Locate the cell with the specified text and output its [X, Y] center coordinate. 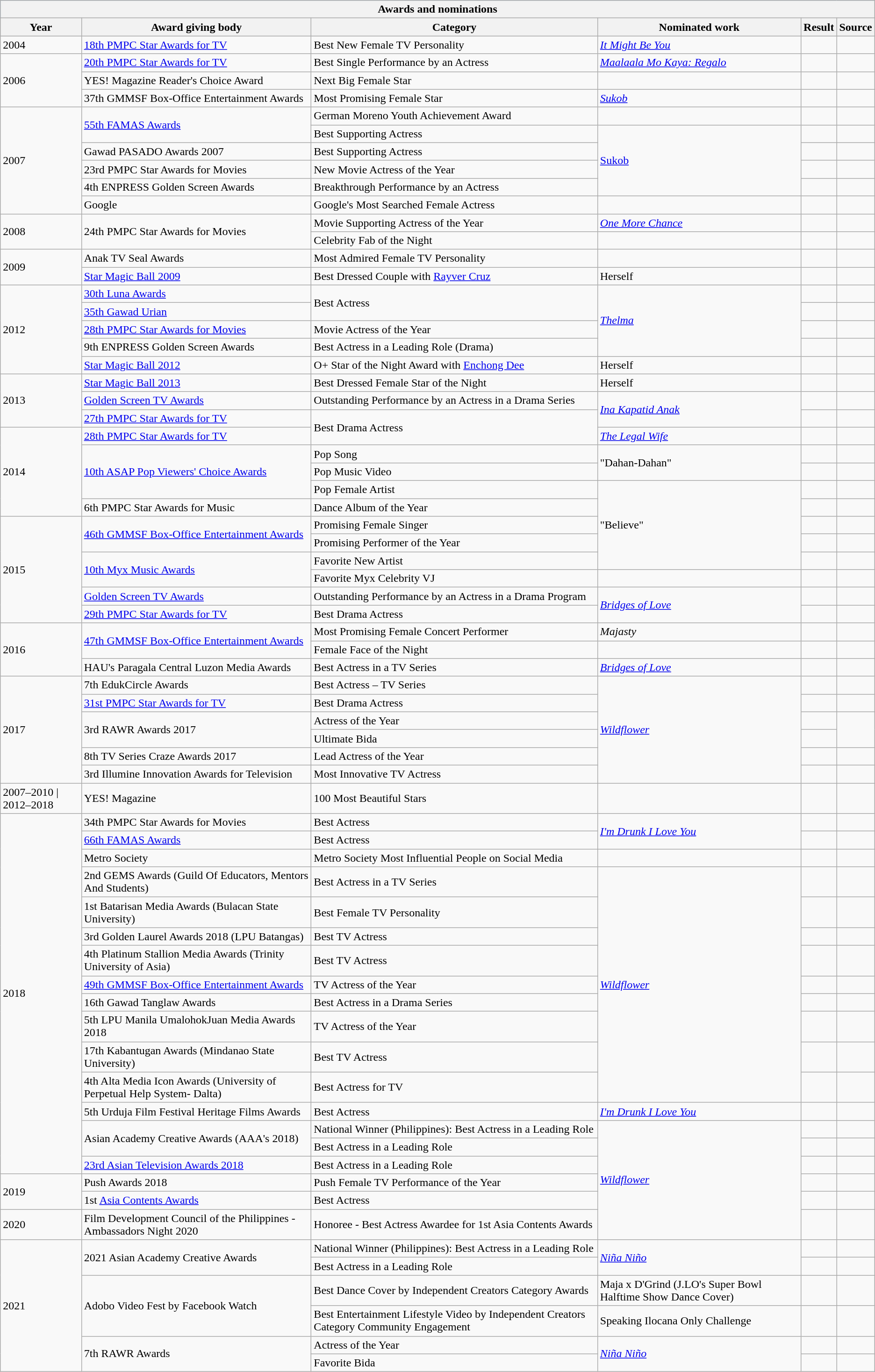
2009 [41, 267]
Most Promising Female Concert Performer [454, 632]
28th PMPC Star Awards for TV [196, 436]
23rd Asian Television Awards 2018 [196, 1165]
Thelma [699, 321]
100 Most Beautiful Stars [454, 798]
2nd GEMS Awards (Guild Of Educators, Mentors And Students) [196, 882]
Best Entertainment Lifestyle Video by Independent Creators Category Community Engagement [454, 1321]
Nominated work [699, 27]
Category [454, 27]
Majasty [699, 632]
"Dahan-Dahan" [699, 463]
Star Magic Ball 2009 [196, 276]
Most Innovative TV Actress [454, 774]
2007–2010 | 2012–2018 [41, 798]
Promising Performer of the Year [454, 543]
Speaking Ilocana Only Challenge [699, 1321]
2021 [41, 1306]
Result [819, 27]
Metro Society [196, 858]
Source [855, 27]
One More Chance [699, 223]
Star Magic Ball 2012 [196, 365]
Year [41, 27]
30th Luna Awards [196, 294]
2008 [41, 232]
2012 [41, 329]
9th ENPRESS Golden Screen Awards [196, 347]
35th Gawad Urian [196, 312]
2014 [41, 472]
Outstanding Performance by an Actress in a Drama Program [454, 596]
Best Dance Cover by Independent Creators Category Awards [454, 1291]
Award giving body [196, 27]
Push Female TV Performance of the Year [454, 1183]
4th ENPRESS Golden Screen Awards [196, 187]
5th LPU Manila UmalohokJuan Media Awards 2018 [196, 1026]
23rd PMPC Star Awards for Movies [196, 169]
Favorite Myx Celebrity VJ [454, 579]
28th PMPC Star Awards for Movies [196, 329]
2006 [41, 80]
Favorite Bida [454, 1363]
Pop Music Video [454, 472]
2019 [41, 1192]
27th PMPC Star Awards for TV [196, 418]
Favorite New Artist [454, 561]
Push Awards 2018 [196, 1183]
Best Dressed Female Star of the Night [454, 383]
18th PMPC Star Awards for TV [196, 45]
O+ Star of the Night Award with Enchong Dee [454, 365]
Awards and nominations [437, 9]
2004 [41, 45]
Breakthrough Performance by an Actress [454, 187]
7th RAWR Awards [196, 1354]
Ina Kapatid Anak [699, 409]
3rd RAWR Awards 2017 [196, 729]
10th Myx Music Awards [196, 570]
Pop Song [454, 454]
Promising Female Singer [454, 525]
3rd Golden Laurel Awards 2018 (LPU Batangas) [196, 936]
3rd Illumine Innovation Awards for Television [196, 774]
2013 [41, 400]
It Might Be You [699, 45]
Next Big Female Star [454, 80]
49th GMMSF Box-Office Entertainment Awards [196, 985]
Best Dressed Couple with Rayver Cruz [454, 276]
German Moreno Youth Achievement Award [454, 116]
Movie Supporting Actress of the Year [454, 223]
Lead Actress of the Year [454, 756]
Maalaala Mo Kaya: Regalo [699, 63]
Anak TV Seal Awards [196, 258]
Best Actress for TV [454, 1087]
47th GMMSF Box-Office Entertainment Awards [196, 641]
Google's Most Searched Female Actress [454, 205]
Asian Academy Creative Awards (AAA's 2018) [196, 1138]
17th Kabantugan Awards (Mindanao State University) [196, 1057]
Gawad PASADO Awards 2007 [196, 151]
2021 Asian Academy Creative Awards [196, 1258]
The Legal Wife [699, 436]
8th TV Series Craze Awards 2017 [196, 756]
Best Actress in a Drama Series [454, 1002]
10th ASAP Pop Viewers' Choice Awards [196, 472]
16th Gawad Tanglaw Awards [196, 1002]
20th PMPC Star Awards for TV [196, 63]
29th PMPC Star Awards for TV [196, 614]
2017 [41, 729]
YES! Magazine Reader's Choice Award [196, 80]
2007 [41, 160]
Celebrity Fab of the Night [454, 241]
Google [196, 205]
Adobo Video Fest by Facebook Watch [196, 1306]
Best Actress in a Leading Role (Drama) [454, 347]
HAU's Paragala Central Luzon Media Awards [196, 667]
1st Asia Contents Awards [196, 1200]
YES! Magazine [196, 798]
34th PMPC Star Awards for Movies [196, 822]
2016 [41, 650]
Best New Female TV Personality [454, 45]
Best Single Performance by an Actress [454, 63]
Movie Actress of the Year [454, 329]
Most Admired Female TV Personality [454, 258]
4th Alta Media Icon Awards (University of Perpetual Help System- Dalta) [196, 1087]
1st Batarisan Media Awards (Bulacan State University) [196, 912]
37th GMMSF Box-Office Entertainment Awards [196, 98]
6th PMPC Star Awards for Music [196, 507]
Maja x D'Grind (J.LO's Super Bowl Halftime Show Dance Cover) [699, 1291]
2018 [41, 993]
5th Urduja Film Festival Heritage Films Awards [196, 1111]
Pop Female Artist [454, 489]
Best Actress – TV Series [454, 685]
4th Platinum Stallion Media Awards (Trinity University of Asia) [196, 961]
31st PMPC Star Awards for TV [196, 703]
55th FAMAS Awards [196, 125]
"Believe" [699, 525]
Metro Society Most Influential People on Social Media [454, 858]
Dance Album of the Year [454, 507]
Film Development Council of the Philippines - Ambassadors Night 2020 [196, 1224]
Ultimate Bida [454, 738]
Honoree - Best Actress Awardee for 1st Asia Contents Awards [454, 1224]
Best Female TV Personality [454, 912]
2015 [41, 570]
24th PMPC Star Awards for Movies [196, 232]
46th GMMSF Box-Office Entertainment Awards [196, 534]
7th EdukCircle Awards [196, 685]
66th FAMAS Awards [196, 840]
New Movie Actress of the Year [454, 169]
Star Magic Ball 2013 [196, 383]
Most Promising Female Star [454, 98]
Female Face of the Night [454, 650]
2020 [41, 1224]
Outstanding Performance by an Actress in a Drama Series [454, 400]
